Determine the [X, Y] coordinate at the center of the cell enclosing the given text.  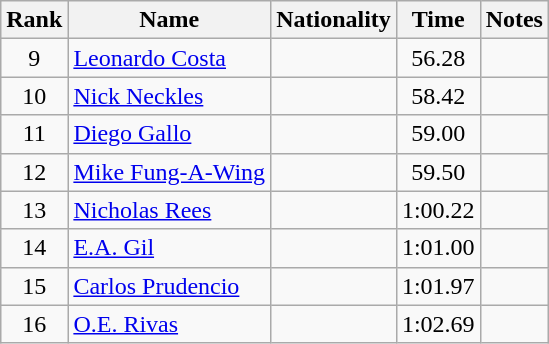
Notes [514, 20]
15 [34, 286]
58.42 [438, 96]
1:02.69 [438, 324]
56.28 [438, 58]
16 [34, 324]
O.E. Rivas [170, 324]
10 [34, 96]
9 [34, 58]
Nationality [334, 20]
13 [34, 210]
1:01.97 [438, 286]
Nicholas Rees [170, 210]
Time [438, 20]
59.00 [438, 134]
Carlos Prudencio [170, 286]
Leonardo Costa [170, 58]
1:00.22 [438, 210]
1:01.00 [438, 248]
Name [170, 20]
E.A. Gil [170, 248]
14 [34, 248]
Diego Gallo [170, 134]
12 [34, 172]
Nick Neckles [170, 96]
59.50 [438, 172]
Mike Fung-A-Wing [170, 172]
Rank [34, 20]
11 [34, 134]
